Return the (X, Y) coordinate for the center point of the cell that contains the specified text.  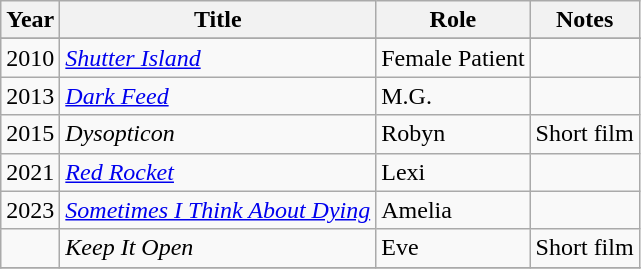
2013 (30, 96)
Year (30, 20)
Female Patient (453, 58)
Sometimes I Think About Dying (218, 210)
Title (218, 20)
2015 (30, 134)
Dysopticon (218, 134)
Dark Feed (218, 96)
M.G. (453, 96)
Amelia (453, 210)
Notes (584, 20)
Role (453, 20)
2010 (30, 58)
Eve (453, 248)
2023 (30, 210)
Red Rocket (218, 172)
Lexi (453, 172)
Keep It Open (218, 248)
Robyn (453, 134)
2021 (30, 172)
Shutter Island (218, 58)
